For the text-containing cell, return its midpoint in (x, y) coordinate format. 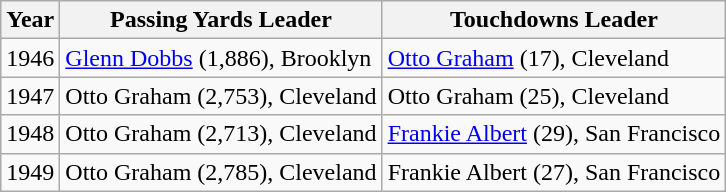
Touchdowns Leader (554, 20)
Year (30, 20)
1946 (30, 58)
1947 (30, 96)
Frankie Albert (29), San Francisco (554, 134)
Otto Graham (2,713), Cleveland (221, 134)
Otto Graham (2,785), Cleveland (221, 172)
Glenn Dobbs (1,886), Brooklyn (221, 58)
Frankie Albert (27), San Francisco (554, 172)
Otto Graham (25), Cleveland (554, 96)
Passing Yards Leader (221, 20)
Otto Graham (17), Cleveland (554, 58)
Otto Graham (2,753), Cleveland (221, 96)
1949 (30, 172)
1948 (30, 134)
